Identify which cell holds the provided text, then report its [x, y] central coordinate. 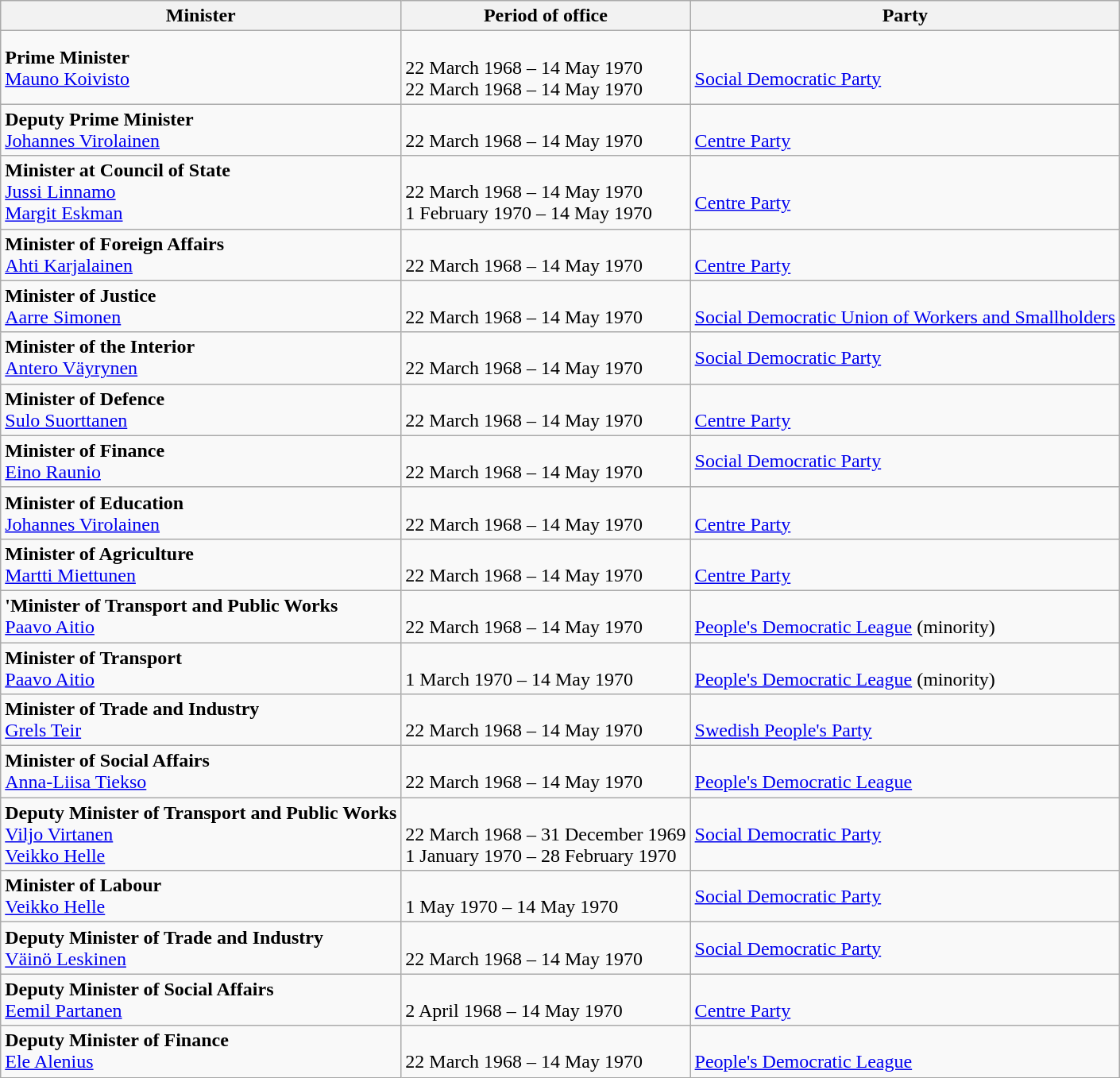
1 March 1970 – 14 May 1970 [546, 667]
Prime MinisterMauno Koivisto [201, 68]
Minister of Social AffairsAnna-Liisa Tiekso [201, 772]
Minister of AgricultureMartti Miettunen [201, 564]
Social Democratic Union of Workers and Smallholders [906, 307]
Minister of EducationJohannes Virolainen [201, 513]
Minister at Council of StateJussi Linnamo Margit Eskman [201, 192]
Minister of FinanceEino Raunio [201, 461]
Minister of DefenceSulo Suorttanen [201, 410]
2 April 1968 – 14 May 1970 [546, 999]
Deputy Prime MinisterJohannes Virolainen [201, 130]
Swedish People's Party [906, 720]
Minister of Trade and IndustryGrels Teir [201, 720]
'Minister of Transport and Public WorksPaavo Aitio [201, 616]
Minister of JusticeAarre Simonen [201, 307]
Deputy Minister of Trade and IndustryVäinö Leskinen [201, 949]
22 March 1968 – 31 December 1969 1 January 1970 – 28 February 1970 [546, 834]
Minister of TransportPaavo Aitio [201, 667]
Deputy Minister of Social AffairsEemil Partanen [201, 999]
Party [906, 16]
Minister of Foreign AffairsAhti Karjalainen [201, 254]
22 March 1968 – 14 May 1970 22 March 1968 – 14 May 1970 [546, 68]
Minister of LabourVeikko Helle [201, 896]
Minister [201, 16]
Deputy Minister of Transport and Public WorksViljo Virtanen Veikko Helle [201, 834]
Deputy Minister of FinanceEle Alenius [201, 1052]
Minister of the Interior Antero Väyrynen [201, 357]
1 May 1970 – 14 May 1970 [546, 896]
22 March 1968 – 14 May 1970 1 February 1970 – 14 May 1970 [546, 192]
Period of office [546, 16]
